Provide the [x, y] coordinate of the cell's center where the given text is located.  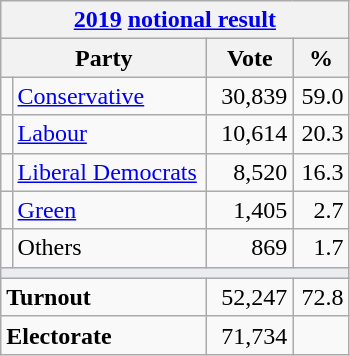
59.0 [321, 96]
71,734 [250, 335]
2.7 [321, 210]
Green [110, 210]
20.3 [321, 134]
Party [104, 58]
10,614 [250, 134]
Liberal Democrats [110, 172]
8,520 [250, 172]
2019 notional result [175, 20]
% [321, 58]
16.3 [321, 172]
Electorate [104, 335]
52,247 [250, 297]
Others [110, 248]
1,405 [250, 210]
72.8 [321, 297]
30,839 [250, 96]
Labour [110, 134]
Vote [250, 58]
Turnout [104, 297]
869 [250, 248]
1.7 [321, 248]
Conservative [110, 96]
